Search for the cell housing the specified text and yield its (X, Y) center coordinate. 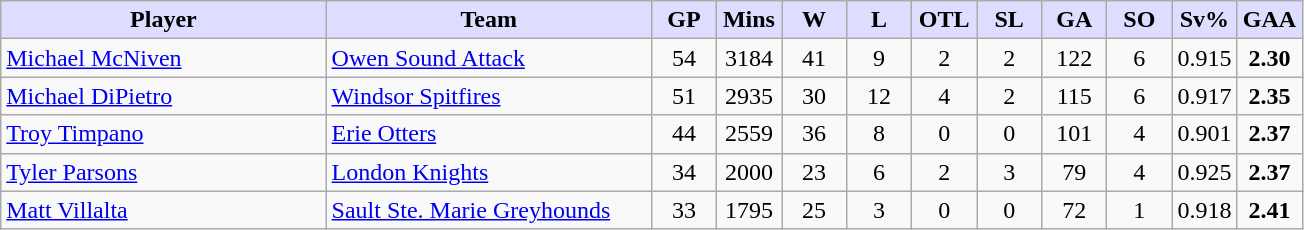
44 (684, 134)
Michael DiPietro (164, 96)
51 (684, 96)
2935 (748, 96)
30 (814, 96)
1 (1140, 210)
23 (814, 172)
SL (1010, 20)
36 (814, 134)
1795 (748, 210)
GAA (1270, 20)
Sault Ste. Marie Greyhounds (488, 210)
12 (880, 96)
72 (1074, 210)
Windsor Spitfires (488, 96)
2.41 (1270, 210)
Erie Otters (488, 134)
0.917 (1204, 96)
41 (814, 58)
25 (814, 210)
115 (1074, 96)
33 (684, 210)
Matt Villalta (164, 210)
Tyler Parsons (164, 172)
0.925 (1204, 172)
0.915 (1204, 58)
Troy Timpano (164, 134)
9 (880, 58)
2000 (748, 172)
Player (164, 20)
2559 (748, 134)
Owen Sound Attack (488, 58)
Sv% (1204, 20)
0.901 (1204, 134)
3184 (748, 58)
GA (1074, 20)
0.918 (1204, 210)
L (880, 20)
2.35 (1270, 96)
Team (488, 20)
34 (684, 172)
SO (1140, 20)
101 (1074, 134)
8 (880, 134)
GP (684, 20)
Michael McNiven (164, 58)
Mins (748, 20)
2.30 (1270, 58)
79 (1074, 172)
54 (684, 58)
W (814, 20)
OTL (944, 20)
122 (1074, 58)
London Knights (488, 172)
